Determine the [X, Y] coordinate at the center of the cell enclosing the given text.  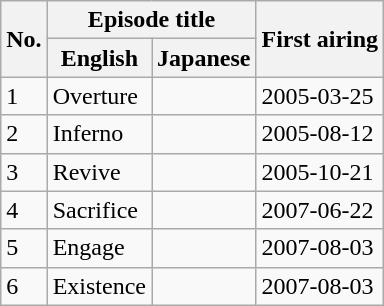
2005-08-12 [320, 134]
Inferno [99, 134]
2 [24, 134]
3 [24, 172]
2005-10-21 [320, 172]
Japanese [204, 58]
6 [24, 286]
Sacrifice [99, 210]
5 [24, 248]
No. [24, 39]
2005-03-25 [320, 96]
Revive [99, 172]
1 [24, 96]
English [99, 58]
Existence [99, 286]
Overture [99, 96]
Episode title [152, 20]
2007-06-22 [320, 210]
4 [24, 210]
Engage [99, 248]
First airing [320, 39]
